Extract the [x, y] coordinate from the center of the cell holding the provided text.  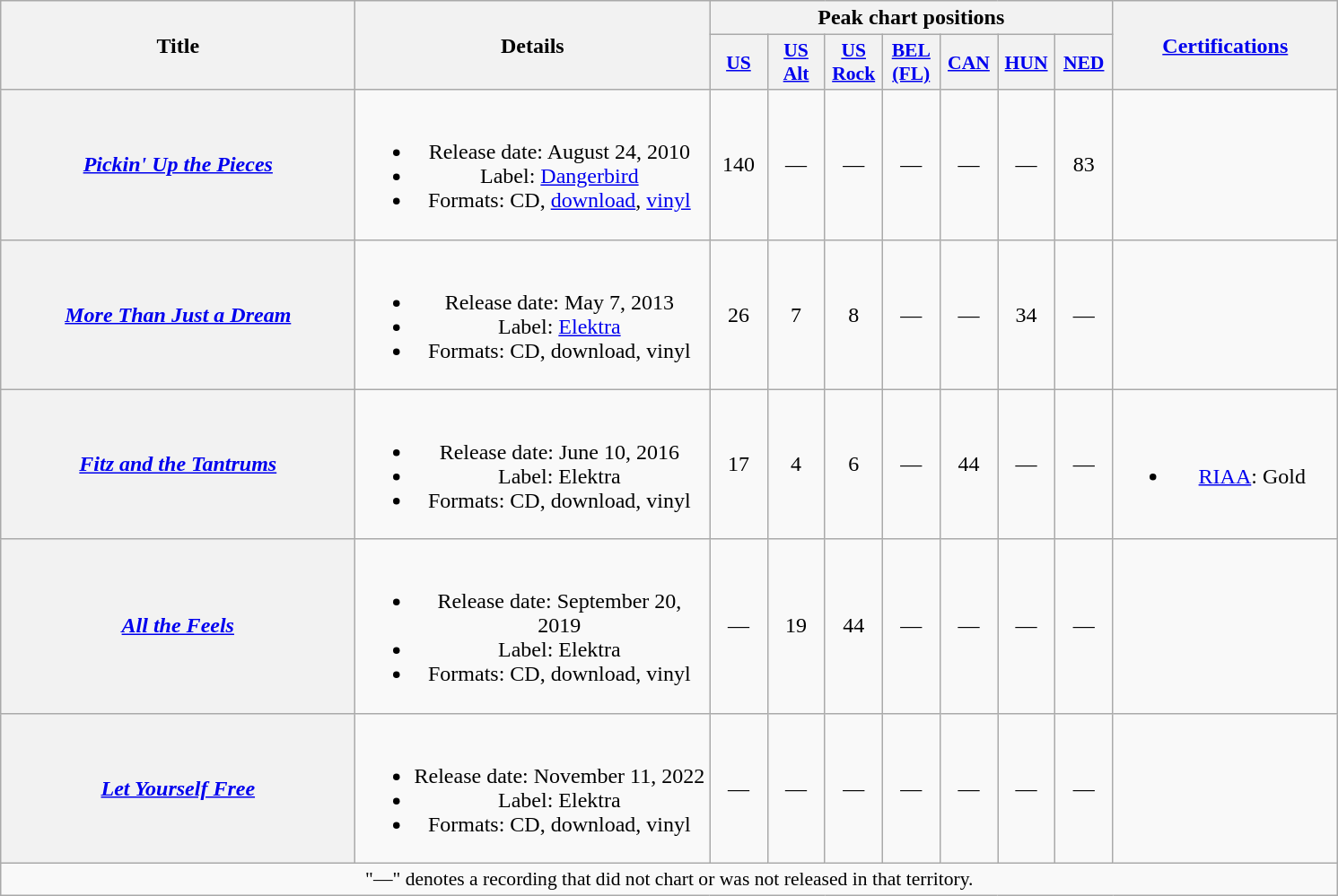
Release date: June 10, 2016Label: ElektraFormats: CD, download, vinyl [533, 465]
83 [1084, 165]
Details [533, 45]
NED [1084, 63]
USAlt [796, 63]
17 [739, 465]
Fitz and the Tantrums [178, 465]
More Than Just a Dream [178, 314]
8 [853, 314]
34 [1027, 314]
Release date: November 11, 2022Label: ElektraFormats: CD, download, vinyl [533, 787]
CAN [968, 63]
All the Feels [178, 626]
Peak chart positions [912, 18]
"—" denotes a recording that did not chart or was not released in that territory. [669, 879]
Pickin' Up the Pieces [178, 165]
US [739, 63]
6 [853, 465]
BEL(FL) [911, 63]
Release date: May 7, 2013Label: ElektraFormats: CD, download, vinyl [533, 314]
4 [796, 465]
Release date: September 20, 2019Label: ElektraFormats: CD, download, vinyl [533, 626]
Title [178, 45]
RIAA: Gold [1226, 465]
26 [739, 314]
HUN [1027, 63]
Release date: August 24, 2010Label: DangerbirdFormats: CD, download, vinyl [533, 165]
USRock [853, 63]
19 [796, 626]
7 [796, 314]
140 [739, 165]
Let Yourself Free [178, 787]
Certifications [1226, 45]
